Extract the [X, Y] coordinate from the center of the cell holding the provided text.  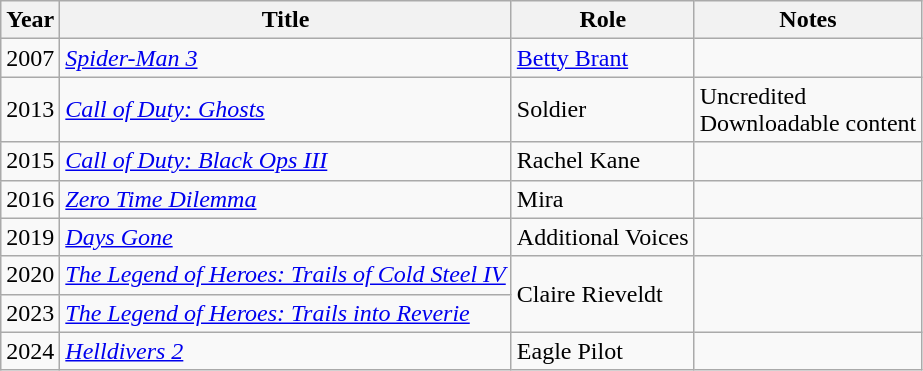
2015 [30, 161]
Notes [808, 20]
Betty Brant [602, 58]
Year [30, 20]
The Legend of Heroes: Trails into Reverie [286, 313]
2020 [30, 275]
2016 [30, 199]
2023 [30, 313]
2024 [30, 351]
Call of Duty: Ghosts [286, 110]
Helldivers 2 [286, 351]
The Legend of Heroes: Trails of Cold Steel IV [286, 275]
Days Gone [286, 237]
Rachel Kane [602, 161]
UncreditedDownloadable content [808, 110]
Title [286, 20]
2019 [30, 237]
Claire Rieveldt [602, 294]
2013 [30, 110]
Eagle Pilot [602, 351]
Call of Duty: Black Ops III [286, 161]
Mira [602, 199]
Spider-Man 3 [286, 58]
Role [602, 20]
Zero Time Dilemma [286, 199]
Soldier [602, 110]
Additional Voices [602, 237]
2007 [30, 58]
